Locate the cell with the specified text and output its (X, Y) center coordinate. 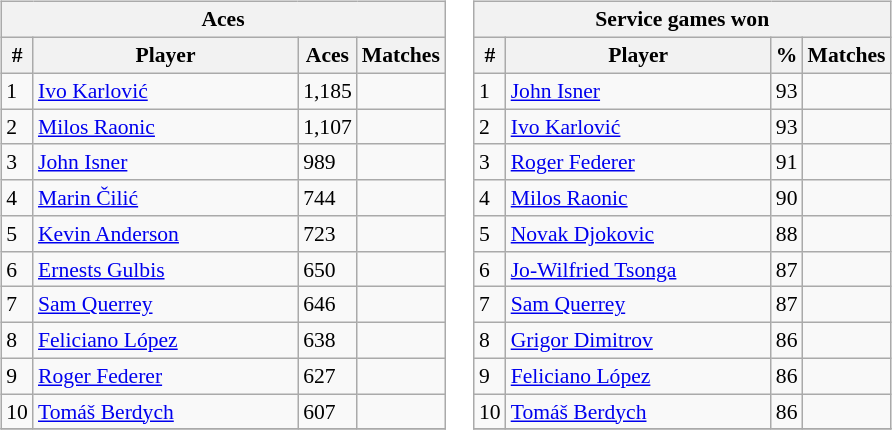
1,185 (328, 91)
1,107 (328, 127)
Grigor Dimitrov (638, 340)
% (787, 55)
744 (328, 198)
Service games won (682, 20)
989 (328, 162)
607 (328, 412)
723 (328, 234)
627 (328, 376)
650 (328, 269)
Marin Čilić (166, 198)
Kevin Anderson (166, 234)
Novak Djokovic (638, 234)
88 (787, 234)
646 (328, 305)
Ernests Gulbis (166, 269)
91 (787, 162)
638 (328, 340)
90 (787, 198)
Jo-Wilfried Tsonga (638, 269)
